Scan for the cell matching the given text and deliver its [x, y] coordinate at center. 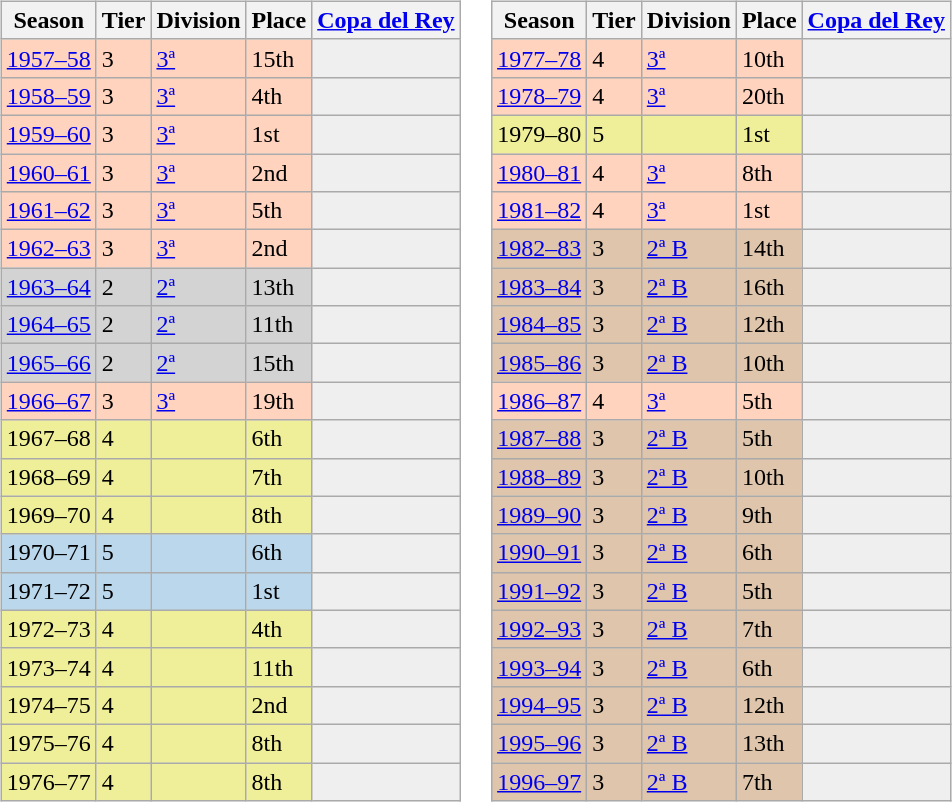
1977–78 [540, 58]
1986–87 [540, 401]
1964–65 [48, 325]
1987–88 [540, 439]
1962–63 [48, 249]
1991–92 [540, 591]
1973–74 [48, 667]
1995–96 [540, 743]
1996–97 [540, 781]
1967–68 [48, 439]
1992–93 [540, 629]
20th [769, 96]
1985–86 [540, 363]
1993–94 [540, 667]
1978–79 [540, 96]
1981–82 [540, 211]
1971–72 [48, 591]
1972–73 [48, 629]
1969–70 [48, 515]
9th [769, 515]
16th [769, 287]
19th [279, 401]
1968–69 [48, 477]
1979–80 [540, 134]
1970–71 [48, 553]
1984–85 [540, 325]
1963–64 [48, 287]
1965–66 [48, 363]
1975–76 [48, 743]
1957–58 [48, 58]
1989–90 [540, 515]
1982–83 [540, 249]
1960–61 [48, 173]
1976–77 [48, 781]
1961–62 [48, 211]
1980–81 [540, 173]
1974–75 [48, 705]
1990–91 [540, 553]
1994–95 [540, 705]
1966–67 [48, 401]
1959–60 [48, 134]
1988–89 [540, 477]
14th [769, 249]
1983–84 [540, 287]
1958–59 [48, 96]
